Locate the cell with the specified text and output its [X, Y] center coordinate. 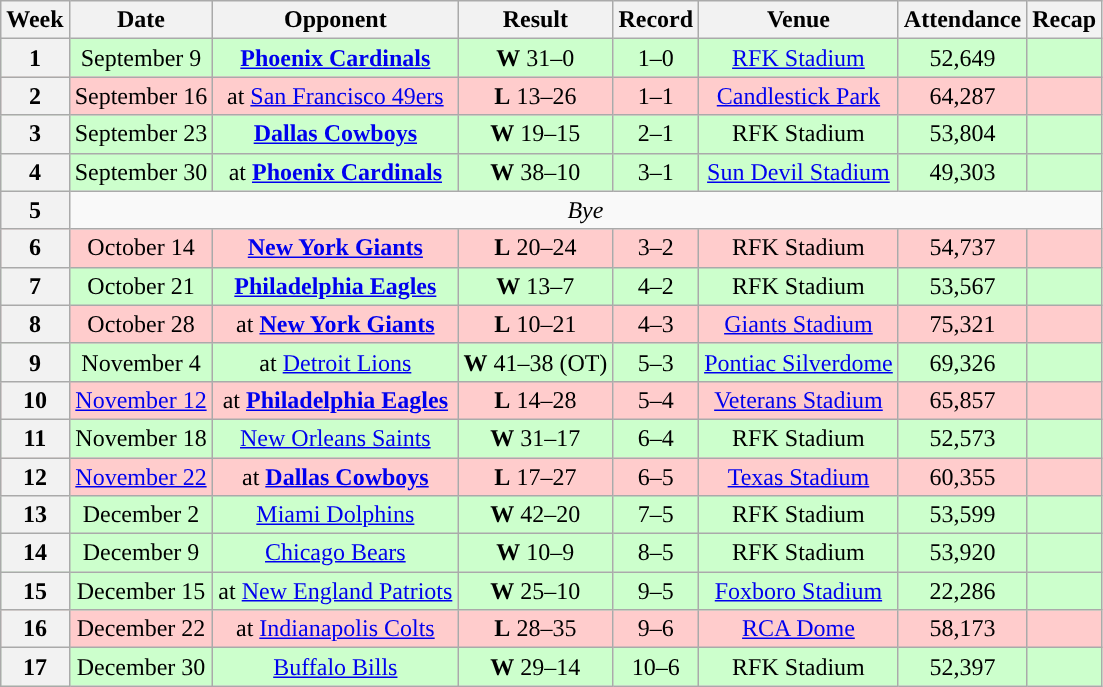
7–5 [656, 515]
October 14 [141, 248]
September 23 [141, 134]
Phoenix Cardinals [336, 58]
Giants Stadium [799, 324]
L 10–21 [536, 324]
10 [35, 400]
4–3 [656, 324]
13 [35, 515]
Chicago Bears [336, 553]
6–5 [656, 477]
2–1 [656, 134]
53,567 [962, 286]
1–0 [656, 58]
Opponent [336, 20]
15 [35, 591]
53,804 [962, 134]
at San Francisco 49ers [336, 96]
49,303 [962, 172]
W 10–9 [536, 553]
W 25–10 [536, 591]
17 [35, 667]
November 12 [141, 400]
November 22 [141, 477]
Dallas Cowboys [336, 134]
Recap [1064, 20]
5 [35, 210]
9 [35, 362]
1 [35, 58]
Attendance [962, 20]
November 4 [141, 362]
75,321 [962, 324]
September 16 [141, 96]
52,397 [962, 667]
52,573 [962, 438]
58,173 [962, 629]
W 29–14 [536, 667]
at Dallas Cowboys [336, 477]
L 17–27 [536, 477]
Bye [586, 210]
December 30 [141, 667]
December 22 [141, 629]
6–4 [656, 438]
at Phoenix Cardinals [336, 172]
14 [35, 553]
64,287 [962, 96]
65,857 [962, 400]
6 [35, 248]
12 [35, 477]
RCA Dome [799, 629]
New Orleans Saints [336, 438]
L 13–26 [536, 96]
at Detroit Lions [336, 362]
4–2 [656, 286]
8 [35, 324]
W 31–17 [536, 438]
W 42–20 [536, 515]
November 18 [141, 438]
Record [656, 20]
7 [35, 286]
69,326 [962, 362]
L 20–24 [536, 248]
22,286 [962, 591]
at New York Giants [336, 324]
Buffalo Bills [336, 667]
3–1 [656, 172]
54,737 [962, 248]
Veterans Stadium [799, 400]
Foxboro Stadium [799, 591]
16 [35, 629]
W 19–15 [536, 134]
December 9 [141, 553]
9–5 [656, 591]
W 38–10 [536, 172]
W 13–7 [536, 286]
10–6 [656, 667]
Week [35, 20]
Philadelphia Eagles [336, 286]
W 41–38 (OT) [536, 362]
December 2 [141, 515]
8–5 [656, 553]
3 [35, 134]
Venue [799, 20]
Date [141, 20]
New York Giants [336, 248]
September 9 [141, 58]
at Philadelphia Eagles [336, 400]
52,649 [962, 58]
5–4 [656, 400]
Result [536, 20]
October 21 [141, 286]
11 [35, 438]
Miami Dolphins [336, 515]
L 14–28 [536, 400]
L 28–35 [536, 629]
60,355 [962, 477]
9–6 [656, 629]
at New England Patriots [336, 591]
53,599 [962, 515]
3–2 [656, 248]
Sun Devil Stadium [799, 172]
October 28 [141, 324]
5–3 [656, 362]
at Indianapolis Colts [336, 629]
W 31–0 [536, 58]
September 30 [141, 172]
4 [35, 172]
Texas Stadium [799, 477]
Pontiac Silverdome [799, 362]
Candlestick Park [799, 96]
1–1 [656, 96]
2 [35, 96]
53,920 [962, 553]
December 15 [141, 591]
